Provide the (x, y) coordinate of the cell's center where the given text is located.  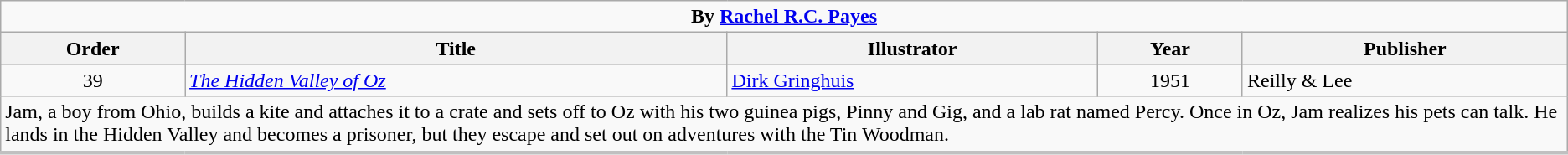
Publisher (1405, 49)
Dirk Gringhuis (913, 80)
Year (1171, 49)
39 (93, 80)
The Hidden Valley of Oz (456, 80)
Title (456, 49)
1951 (1171, 80)
Order (93, 49)
By Rachel R.C. Payes (784, 17)
Reilly & Lee (1405, 80)
Illustrator (913, 49)
